Locate the cell with the specified text and output its (X, Y) center coordinate. 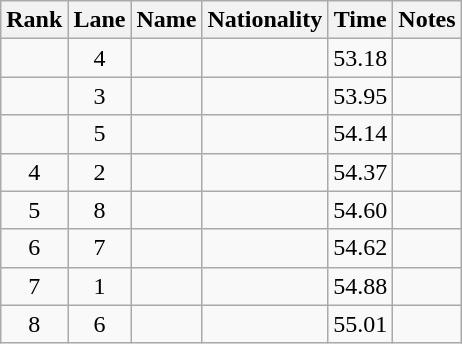
53.95 (360, 96)
2 (100, 172)
54.14 (360, 134)
Rank (34, 20)
54.37 (360, 172)
Notes (427, 20)
Lane (100, 20)
53.18 (360, 58)
Name (166, 20)
3 (100, 96)
Time (360, 20)
1 (100, 286)
55.01 (360, 324)
54.62 (360, 248)
54.88 (360, 286)
Nationality (265, 20)
54.60 (360, 210)
